Pinpoint the cell where the given text exists, returning its [x, y] midpoint coordinate. 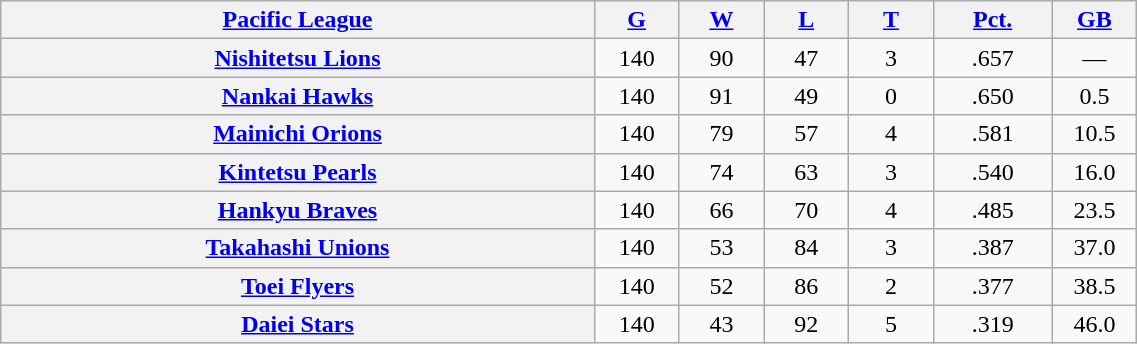
43 [722, 324]
.377 [992, 286]
53 [722, 248]
52 [722, 286]
0 [892, 96]
37.0 [1094, 248]
Mainichi Orions [298, 134]
L [806, 20]
Nankai Hawks [298, 96]
49 [806, 96]
G [636, 20]
Pacific League [298, 20]
70 [806, 210]
5 [892, 324]
Daiei Stars [298, 324]
57 [806, 134]
66 [722, 210]
38.5 [1094, 286]
— [1094, 58]
Toei Flyers [298, 286]
W [722, 20]
Takahashi Unions [298, 248]
.319 [992, 324]
90 [722, 58]
46.0 [1094, 324]
.581 [992, 134]
16.0 [1094, 172]
.387 [992, 248]
.650 [992, 96]
79 [722, 134]
.485 [992, 210]
.540 [992, 172]
.657 [992, 58]
47 [806, 58]
91 [722, 96]
Hankyu Braves [298, 210]
0.5 [1094, 96]
23.5 [1094, 210]
86 [806, 286]
10.5 [1094, 134]
74 [722, 172]
63 [806, 172]
GB [1094, 20]
Kintetsu Pearls [298, 172]
Pct. [992, 20]
84 [806, 248]
92 [806, 324]
T [892, 20]
Nishitetsu Lions [298, 58]
2 [892, 286]
